Provide the [X, Y] coordinate of the cell's center where the given text is located.  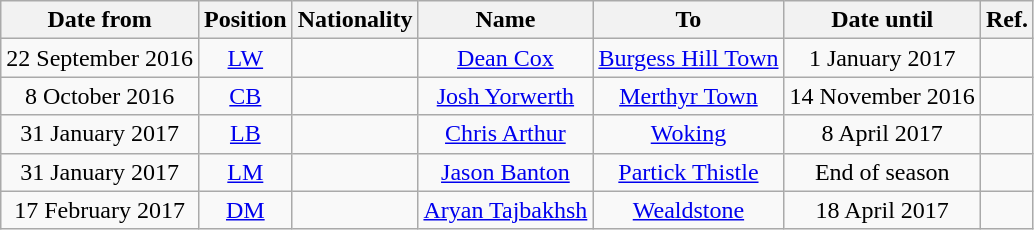
14 November 2016 [882, 96]
Dean Cox [506, 58]
To [688, 20]
Date until [882, 20]
18 April 2017 [882, 210]
Name [506, 20]
Wealdstone [688, 210]
DM [245, 210]
End of season [882, 172]
Burgess Hill Town [688, 58]
8 October 2016 [100, 96]
Partick Thistle [688, 172]
Aryan Tajbakhsh [506, 210]
1 January 2017 [882, 58]
Ref. [1006, 20]
Date from [100, 20]
Merthyr Town [688, 96]
LM [245, 172]
Woking [688, 134]
Josh Yorwerth [506, 96]
Nationality [355, 20]
8 April 2017 [882, 134]
LB [245, 134]
CB [245, 96]
22 September 2016 [100, 58]
Jason Banton [506, 172]
LW [245, 58]
Position [245, 20]
17 February 2017 [100, 210]
Chris Arthur [506, 134]
